Scan for the cell matching the given text and deliver its (x, y) coordinate at center. 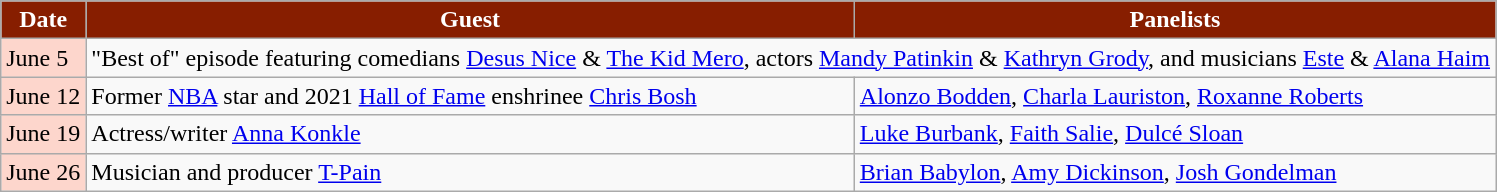
Alonzo Bodden, Charla Lauriston, Roxanne Roberts (1174, 96)
June 26 (44, 172)
Musician and producer T-Pain (470, 172)
Former NBA star and 2021 Hall of Fame enshrinee Chris Bosh (470, 96)
June 12 (44, 96)
Luke Burbank, Faith Salie, Dulcé Sloan (1174, 134)
Actress/writer Anna Konkle (470, 134)
June 5 (44, 58)
Date (44, 20)
June 19 (44, 134)
Guest (470, 20)
Brian Babylon, Amy Dickinson, Josh Gondelman (1174, 172)
Panelists (1174, 20)
"Best of" episode featuring comedians Desus Nice & The Kid Mero, actors Mandy Patinkin & Kathryn Grody, and musicians Este & Alana Haim (791, 58)
